Capture the cell that displays the provided text and extract its [x, y] central coordinate. 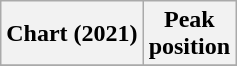
Peakposition [189, 34]
Chart (2021) [72, 34]
